Identify which cell holds the provided text, then report its (x, y) central coordinate. 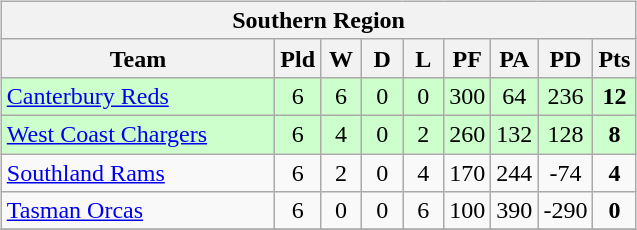
Canterbury Reds (138, 96)
100 (468, 211)
L (424, 58)
12 (614, 96)
236 (566, 96)
PA (514, 58)
Pts (614, 58)
PF (468, 58)
260 (468, 134)
64 (514, 96)
PD (566, 58)
W (342, 58)
300 (468, 96)
8 (614, 134)
390 (514, 211)
128 (566, 134)
D (382, 58)
Tasman Orcas (138, 211)
-290 (566, 211)
Pld (298, 58)
170 (468, 173)
132 (514, 134)
-74 (566, 173)
244 (514, 173)
Southern Region (318, 20)
Southland Rams (138, 173)
Team (138, 58)
West Coast Chargers (138, 134)
